Locate the cell with the specified text and output its (x, y) center coordinate. 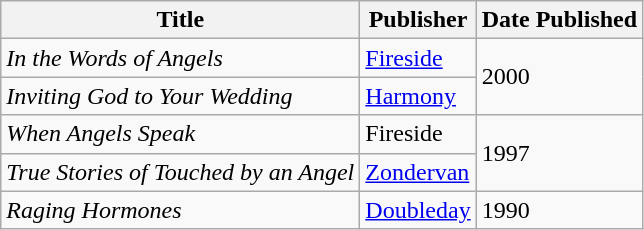
When Angels Speak (180, 134)
Inviting God to Your Wedding (180, 96)
Harmony (418, 96)
In the Words of Angels (180, 58)
Title (180, 20)
1990 (559, 210)
2000 (559, 77)
Raging Hormones (180, 210)
Zondervan (418, 172)
Doubleday (418, 210)
Publisher (418, 20)
True Stories of Touched by an Angel (180, 172)
Date Published (559, 20)
1997 (559, 153)
